Search for the cell housing the specified text and yield its [x, y] center coordinate. 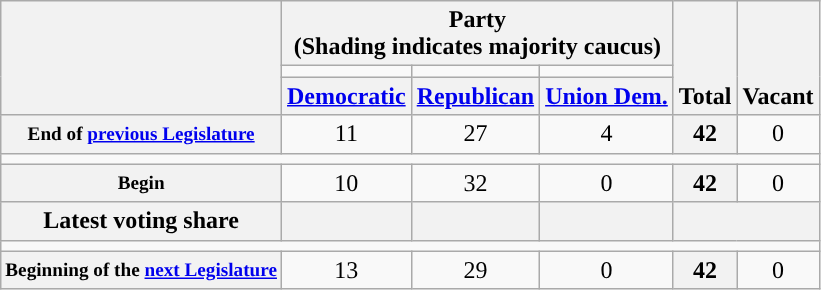
Democratic [347, 96]
27 [475, 134]
Beginning of the next Legislature [142, 270]
11 [347, 134]
13 [347, 270]
4 [607, 134]
Latest voting share [142, 221]
Union Dem. [607, 96]
32 [475, 183]
Party (Shading indicates majority caucus) [478, 34]
Republican [475, 96]
Begin [142, 183]
Total [705, 58]
29 [475, 270]
Vacant [778, 58]
10 [347, 183]
End of previous Legislature [142, 134]
